Find where the given text appears and provide that cell's center as [X, Y] coordinate. 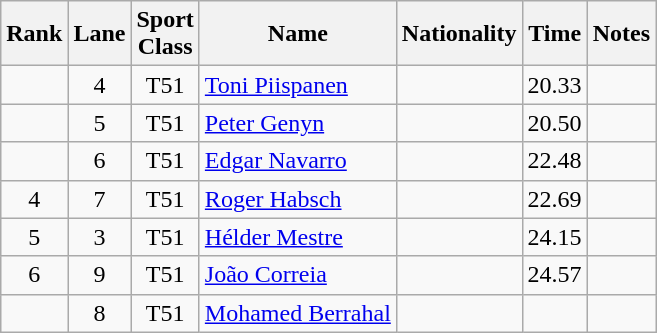
22.69 [554, 199]
20.50 [554, 123]
24.57 [554, 275]
Edgar Navarro [298, 161]
Notes [621, 34]
7 [100, 199]
Time [554, 34]
Mohamed Berrahal [298, 313]
8 [100, 313]
Name [298, 34]
Toni Piispanen [298, 85]
Rank [34, 34]
20.33 [554, 85]
9 [100, 275]
Roger Habsch [298, 199]
Hélder Mestre [298, 237]
3 [100, 237]
Peter Genyn [298, 123]
Nationality [459, 34]
Lane [100, 34]
24.15 [554, 237]
22.48 [554, 161]
João Correia [298, 275]
SportClass [165, 34]
